Provide the (x, y) coordinate of the cell's center where the given text is located.  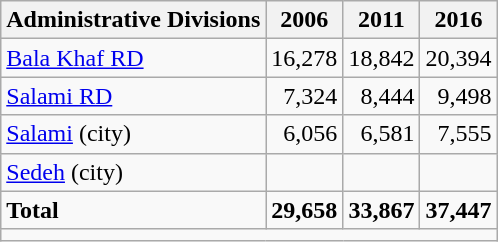
Salami (city) (134, 134)
9,498 (458, 96)
7,555 (458, 134)
18,842 (382, 58)
16,278 (304, 58)
37,447 (458, 210)
2006 (304, 20)
Sedeh (city) (134, 172)
2011 (382, 20)
Total (134, 210)
Administrative Divisions (134, 20)
6,056 (304, 134)
2016 (458, 20)
6,581 (382, 134)
8,444 (382, 96)
Bala Khaf RD (134, 58)
7,324 (304, 96)
29,658 (304, 210)
20,394 (458, 58)
Salami RD (134, 96)
33,867 (382, 210)
